Locate the cell with the specified text and output its (X, Y) center coordinate. 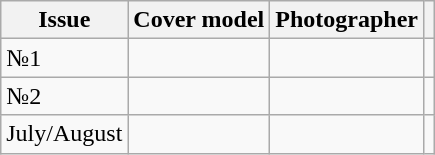
July/August (64, 134)
Cover model (199, 20)
Issue (64, 20)
№1 (64, 58)
Photographer (347, 20)
№2 (64, 96)
